Provide the [x, y] coordinate of the cell's center where the given text is located.  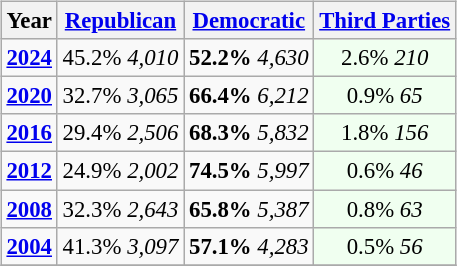
52.2% 4,630 [249, 58]
0.6% 46 [385, 171]
66.4% 6,212 [249, 96]
Year [29, 21]
41.3% 3,097 [120, 246]
2008 [29, 209]
Democratic [249, 21]
0.9% 65 [385, 96]
2012 [29, 171]
74.5% 5,997 [249, 171]
2.6% 210 [385, 58]
68.3% 5,832 [249, 133]
57.1% 4,283 [249, 246]
2024 [29, 58]
65.8% 5,387 [249, 209]
29.4% 2,506 [120, 133]
45.2% 4,010 [120, 58]
2004 [29, 246]
0.5% 56 [385, 246]
0.8% 63 [385, 209]
2016 [29, 133]
32.7% 3,065 [120, 96]
2020 [29, 96]
Republican [120, 21]
1.8% 156 [385, 133]
24.9% 2,002 [120, 171]
Third Parties [385, 21]
32.3% 2,643 [120, 209]
